Identify which cell holds the provided text, then report its [X, Y] central coordinate. 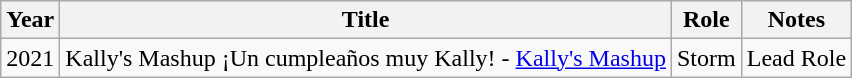
2021 [30, 58]
Year [30, 20]
Kally's Mashup ¡Un cumpleaños muy Kally! - Kally's Mashup [366, 58]
Lead Role [796, 58]
Role [706, 20]
Notes [796, 20]
Storm [706, 58]
Title [366, 20]
